Detect which cell encompasses the target text, then output its (X, Y) center coordinate. 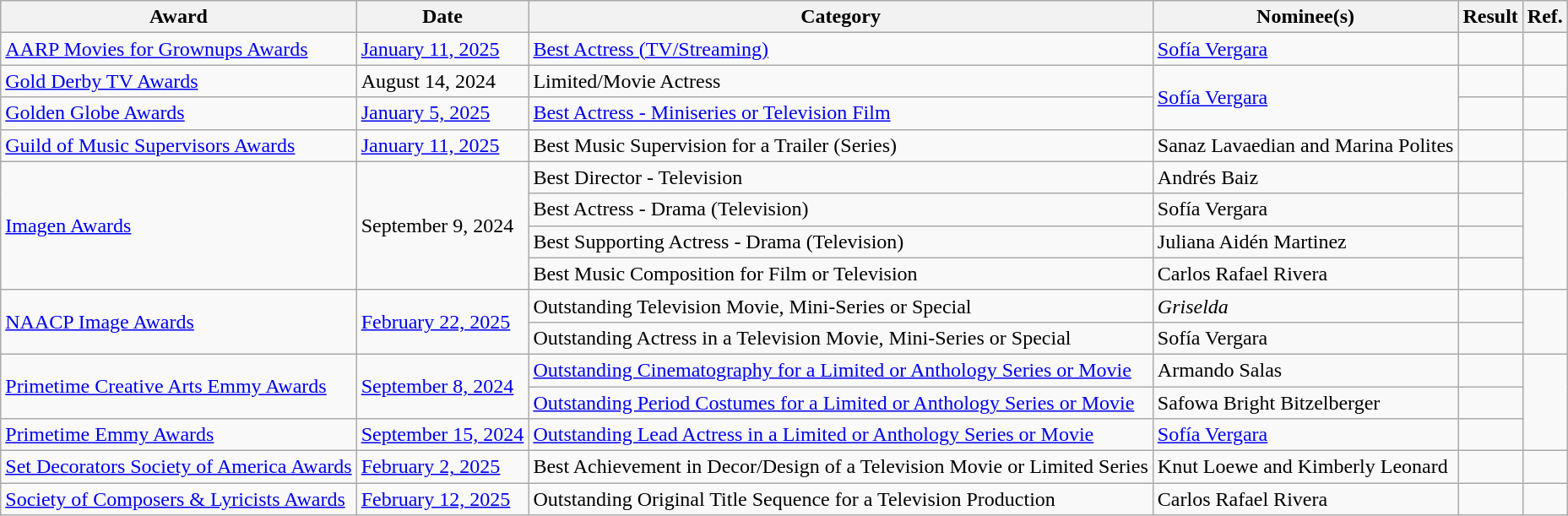
Knut Loewe and Kimberly Leonard (1305, 467)
Society of Composers & Lyricists Awards (179, 499)
Golden Globe Awards (179, 113)
Award (179, 17)
Outstanding Television Movie, Mini-Series or Special (841, 306)
Outstanding Period Costumes for a Limited or Anthology Series or Movie (841, 403)
Guild of Music Supervisors Awards (179, 145)
Best Music Supervision for a Trailer (Series) (841, 145)
Best Music Composition for Film or Television (841, 274)
September 15, 2024 (442, 435)
Andrés Baiz (1305, 177)
Nominee(s) (1305, 17)
Date (442, 17)
Best Actress (TV/Streaming) (841, 49)
Result (1490, 17)
Primetime Emmy Awards (179, 435)
Safowa Bright Bitzelberger (1305, 403)
Best Supporting Actress - Drama (Television) (841, 242)
Set Decorators Society of America Awards (179, 467)
Best Actress - Drama (Television) (841, 209)
Outstanding Original Title Sequence for a Television Production (841, 499)
September 9, 2024 (442, 225)
Limited/Movie Actress (841, 81)
February 2, 2025 (442, 467)
Best Achievement in Decor/Design of a Television Movie or Limited Series (841, 467)
AARP Movies for Grownups Awards (179, 49)
Griselda (1305, 306)
Best Director - Television (841, 177)
Imagen Awards (179, 225)
February 12, 2025 (442, 499)
Juliana Aidén Martinez (1305, 242)
September 8, 2024 (442, 386)
Sanaz Lavaedian and Marina Polites (1305, 145)
January 5, 2025 (442, 113)
Gold Derby TV Awards (179, 81)
Armando Salas (1305, 370)
Primetime Creative Arts Emmy Awards (179, 386)
February 22, 2025 (442, 322)
NAACP Image Awards (179, 322)
Outstanding Cinematography for a Limited or Anthology Series or Movie (841, 370)
Best Actress - Miniseries or Television Film (841, 113)
Outstanding Lead Actress in a Limited or Anthology Series or Movie (841, 435)
Ref. (1545, 17)
August 14, 2024 (442, 81)
Category (841, 17)
Outstanding Actress in a Television Movie, Mini-Series or Special (841, 338)
